Find where the given text appears and provide that cell's center as [x, y] coordinate. 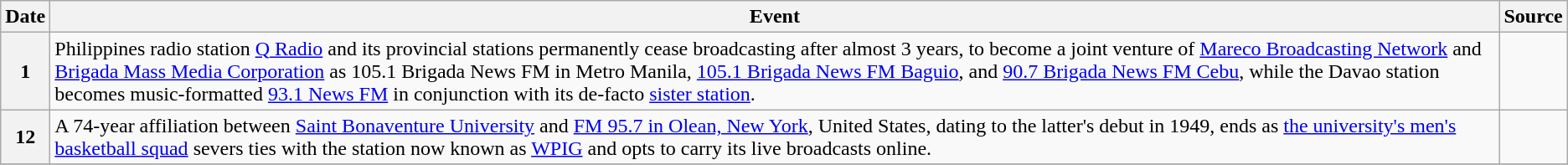
Source [1533, 17]
Date [25, 17]
12 [25, 137]
Event [775, 17]
1 [25, 71]
